Return (x, y) of the center of cell containing provided text 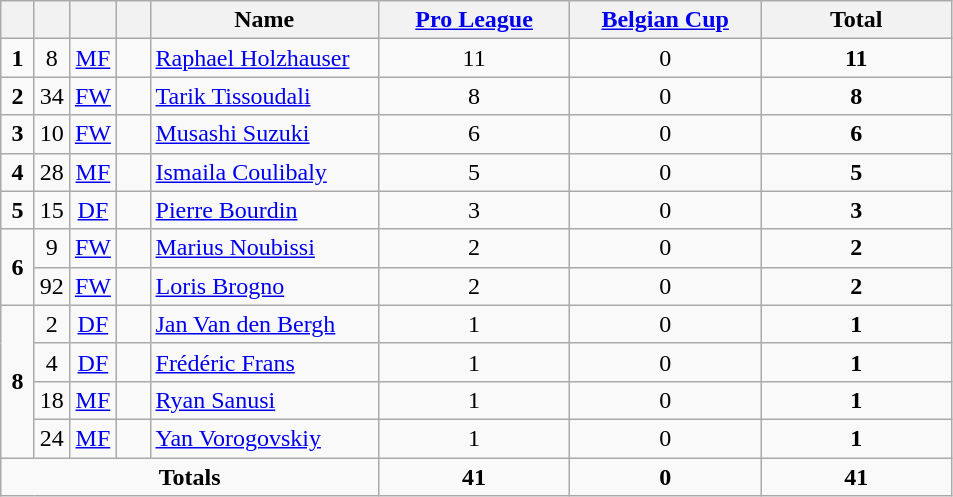
Musashi Suzuki (264, 134)
15 (52, 210)
34 (52, 96)
Jan Van den Bergh (264, 324)
Total (856, 20)
28 (52, 172)
92 (52, 286)
Totals (190, 477)
Frédéric Frans (264, 362)
Tarik Tissoudali (264, 96)
Ismaila Coulibaly (264, 172)
10 (52, 134)
Belgian Cup (666, 20)
Ryan Sanusi (264, 400)
Name (264, 20)
18 (52, 400)
Pro League (474, 20)
Loris Brogno (264, 286)
Raphael Holzhauser (264, 58)
9 (52, 248)
Pierre Bourdin (264, 210)
Marius Noubissi (264, 248)
Yan Vorogovskiy (264, 438)
24 (52, 438)
